Return (X, Y) of the center of cell containing provided text 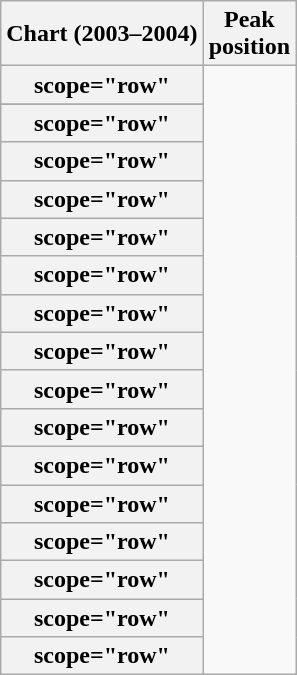
Peakposition (249, 34)
Chart (2003–2004) (102, 34)
